Output the [X, Y] coordinate of the center of the cell containing the given text.  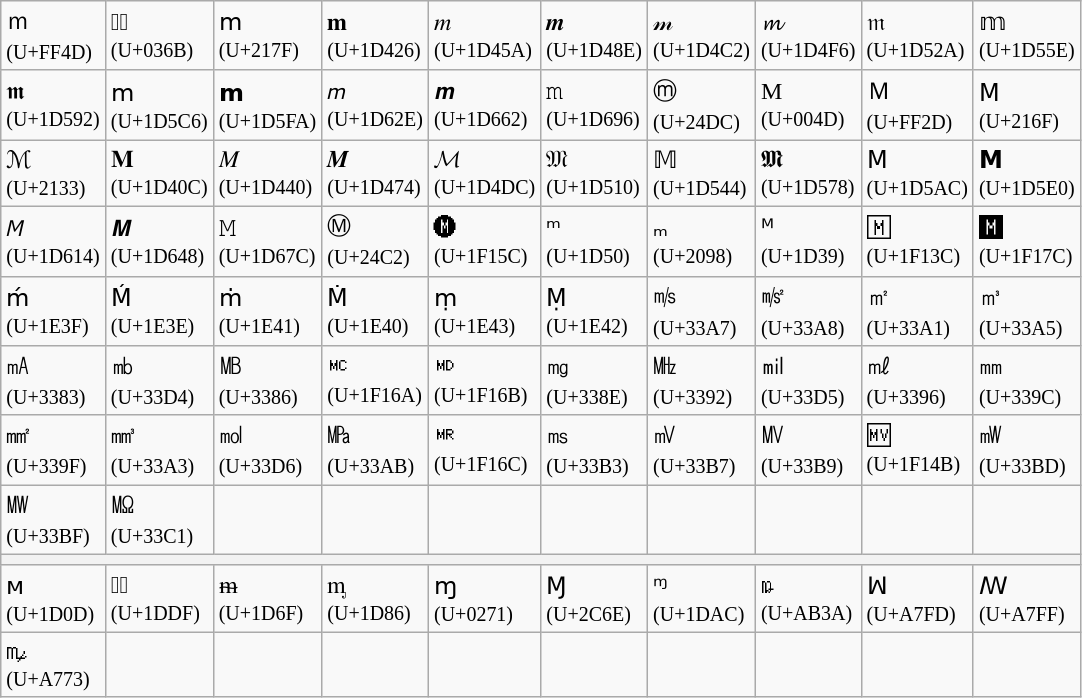
𝗺 (U+1D5FA) [268, 105]
𝙼 (U+1D67C) [268, 241]
㎽ (U+33BD) [1026, 450]
ꟿ (U+A7FF) [1026, 598]
𝑚 (U+1D45A) [484, 36]
𝑴 (U+1D474) [376, 174]
𝚖 (U+1D696) [594, 105]
ⅿ (U+217F) [268, 36]
Ḿ (U+1E3E) [159, 311]
𝕸 (U+1D578) [808, 174]
𝘔 (U+1D614) [54, 241]
ꬺ (U+AB3A) [808, 598]
ℳ (U+2133) [54, 174]
𝔪 (U+1D52A) [917, 36]
🅪 (U+1F16A) [376, 381]
ₘ (U+2098) [702, 241]
𝕄 (U+1D544) [702, 174]
𝖬 (U+1D5AC) [917, 174]
🅼 (U+1F17C) [1026, 241]
ᶬ (U+1DAC) [702, 598]
㎜ (U+339C) [1026, 381]
𝕞 (U+1D55E) [1026, 36]
ｍ (U+FF4D) [54, 36]
𝖒 (U+1D592) [54, 105]
㏔ (U+33D4) [159, 381]
㎳ (U+33B3) [594, 450]
Ṁ (U+1E40) [376, 311]
ᶆ (U+1D86) [376, 598]
🅜 (U+1F15C) [484, 241]
㏁ (U+33C1) [159, 520]
ṁ (U+1E41) [268, 311]
ɱ (U+0271) [484, 598]
𝙢 (U+1D662) [484, 105]
㎃ (U+3383) [54, 381]
ṃ (U+1E43) [484, 311]
㎧ (U+33A7) [702, 311]
𝐌 (U+1D40C) [159, 174]
㎟ (U+339F) [54, 450]
🄼 (U+1F13C) [917, 241]
𝐦 (U+1D426) [376, 36]
🅬 (U+1F16C) [484, 450]
Ⅿ (U+216F) [1026, 105]
◌ͫ (U+036B) [159, 36]
Ɱ (U+2C6E) [594, 598]
𝙈 (U+1D648) [159, 241]
㎹ (U+33B9) [808, 450]
㏖ (U+33D6) [268, 450]
ꝳ (U+A773) [54, 664]
㎷ (U+33B7) [702, 450]
㎥ (U+33A5) [1026, 311]
㎫ (U+33AB) [376, 450]
㎒ (U+3392) [702, 381]
ⓜ (U+24DC) [702, 105]
㎖ (U+3396) [917, 381]
ꟽ (U+A7FD) [917, 598]
㎡ (U+33A1) [917, 311]
🅋 (U+1F14B) [917, 450]
𝓶 (U+1D4F6) [808, 36]
𝒎 (U+1D48E) [594, 36]
ḿ (U+1E3F) [54, 311]
M (U+004D) [808, 105]
🅫 (U+1F16B) [484, 381]
ᴍ (U+1D0D) [54, 598]
◌ᷟ (U+1DDF) [159, 598]
㎎ (U+338E) [594, 381]
㎆ (U+3386) [268, 381]
Ṃ (U+1E42) [594, 311]
Ⓜ (U+24C2) [376, 241]
𝗆 (U+1D5C6) [159, 105]
ᴹ (U+1D39) [808, 241]
Ｍ (U+FF2D) [917, 105]
𝓜 (U+1D4DC) [484, 174]
𝓂 (U+1D4C2) [702, 36]
㎨ (U+33A8) [808, 311]
𝑀 (U+1D440) [268, 174]
㏕ (U+33D5) [808, 381]
𝘮 (U+1D62E) [376, 105]
𝗠 (U+1D5E0) [1026, 174]
ᵯ (U+1D6F) [268, 598]
㎣ (U+33A3) [159, 450]
𝔐 (U+1D510) [594, 174]
ᵐ (U+1D50) [594, 241]
㎿ (U+33BF) [54, 520]
